Detect which cell encompasses the target text, then output its (x, y) center coordinate. 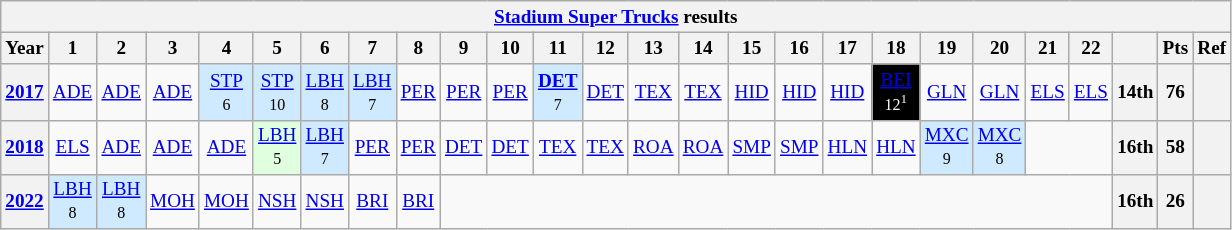
14th (1136, 92)
STP6 (226, 92)
Pts (1176, 48)
2 (122, 48)
MXC9 (946, 147)
12 (605, 48)
20 (1000, 48)
8 (418, 48)
76 (1176, 92)
BEI121 (896, 92)
16 (799, 48)
3 (173, 48)
2017 (25, 92)
13 (653, 48)
MXC8 (1000, 147)
DET7 (558, 92)
21 (1048, 48)
11 (558, 48)
Year (25, 48)
Ref (1212, 48)
19 (946, 48)
17 (848, 48)
22 (1090, 48)
7 (373, 48)
9 (463, 48)
STP10 (277, 92)
18 (896, 48)
2022 (25, 201)
5 (277, 48)
Stadium Super Trucks results (616, 17)
6 (325, 48)
14 (703, 48)
2018 (25, 147)
4 (226, 48)
26 (1176, 201)
1 (72, 48)
10 (510, 48)
15 (752, 48)
LBH5 (277, 147)
58 (1176, 147)
